Return the [X, Y] coordinate for the center point of the cell that contains the specified text.  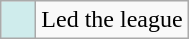
Led the league [112, 20]
